Capture the cell that displays the provided text and extract its [x, y] central coordinate. 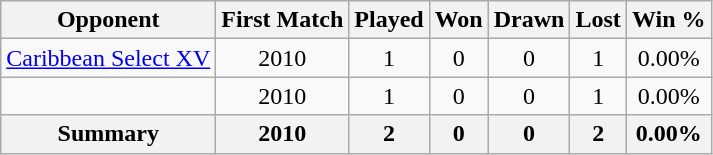
Won [458, 20]
First Match [282, 20]
Win % [668, 20]
Lost [598, 20]
Summary [108, 134]
Drawn [529, 20]
Opponent [108, 20]
Played [389, 20]
Caribbean Select XV [108, 58]
